Find where the given text appears and provide that cell's center as [x, y] coordinate. 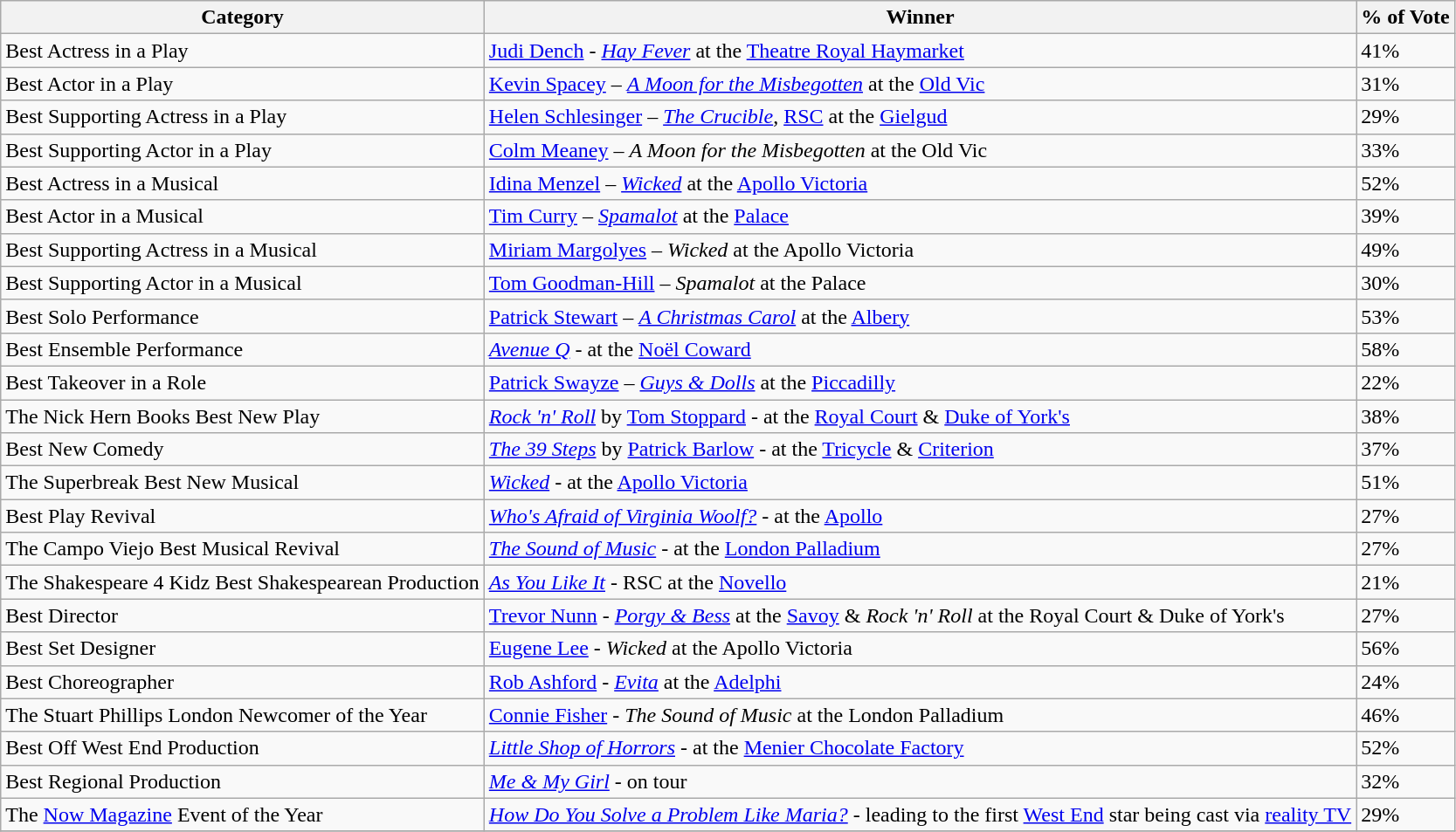
Best Supporting Actor in a Play [243, 150]
Best Solo Performance [243, 316]
Best Takeover in a Role [243, 382]
Tim Curry – Spamalot at the Palace [920, 217]
Best Actor in a Musical [243, 217]
39% [1405, 217]
% of Vote [1405, 17]
33% [1405, 150]
Little Shop of Horrors - at the Menier Chocolate Factory [920, 748]
Best Regional Production [243, 781]
Judi Dench - Hay Fever at the Theatre Royal Haymarket [920, 51]
Best Supporting Actress in a Musical [243, 250]
Tom Goodman-Hill – Spamalot at the Palace [920, 283]
30% [1405, 283]
41% [1405, 51]
Best Actress in a Play [243, 51]
Rock 'n' Roll by Tom Stoppard - at the Royal Court & Duke of York's [920, 416]
Best Choreographer [243, 682]
53% [1405, 316]
As You Like It - RSC at the Novello [920, 582]
Best New Comedy [243, 450]
Kevin Spacey – A Moon for the Misbegotten at the Old Vic [920, 84]
Idina Menzel – Wicked at the Apollo Victoria [920, 183]
37% [1405, 450]
Colm Meaney – A Moon for the Misbegotten at the Old Vic [920, 150]
Best Director [243, 615]
56% [1405, 649]
The Nick Hern Books Best New Play [243, 416]
Best Ensemble Performance [243, 349]
Best Off West End Production [243, 748]
The Stuart Phillips London Newcomer of the Year [243, 715]
24% [1405, 682]
Rob Ashford - Evita at the Adelphi [920, 682]
Eugene Lee - Wicked at the Apollo Victoria [920, 649]
The Sound of Music - at the London Palladium [920, 549]
Best Play Revival [243, 516]
How Do You Solve a Problem Like Maria? - leading to the first West End star being cast via reality TV [920, 815]
Category [243, 17]
Wicked - at the Apollo Victoria [920, 483]
31% [1405, 84]
Best Supporting Actor in a Musical [243, 283]
51% [1405, 483]
Patrick Stewart – A Christmas Carol at the Albery [920, 316]
The Now Magazine Event of the Year [243, 815]
Avenue Q - at the Noël Coward [920, 349]
49% [1405, 250]
Helen Schlesinger – The Crucible, RSC at the Gielgud [920, 117]
Best Actor in a Play [243, 84]
38% [1405, 416]
Connie Fisher - The Sound of Music at the London Palladium [920, 715]
Who's Afraid of Virginia Woolf? - at the Apollo [920, 516]
46% [1405, 715]
Patrick Swayze – Guys & Dolls at the Piccadilly [920, 382]
Best Actress in a Musical [243, 183]
Trevor Nunn - Porgy & Bess at the Savoy & Rock 'n' Roll at the Royal Court & Duke of York's [920, 615]
21% [1405, 582]
Miriam Margolyes – Wicked at the Apollo Victoria [920, 250]
32% [1405, 781]
Winner [920, 17]
Best Supporting Actress in a Play [243, 117]
Me & My Girl - on tour [920, 781]
The Shakespeare 4 Kidz Best Shakespearean Production [243, 582]
58% [1405, 349]
The Superbreak Best New Musical [243, 483]
22% [1405, 382]
Best Set Designer [243, 649]
The Campo Viejo Best Musical Revival [243, 549]
The 39 Steps by Patrick Barlow - at the Tricycle & Criterion [920, 450]
